Scan for the cell matching the given text and deliver its (X, Y) coordinate at center. 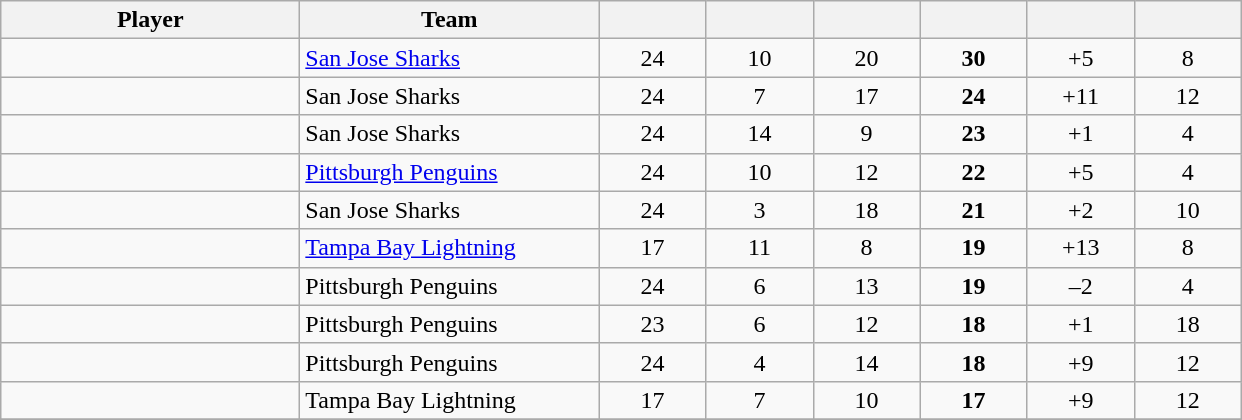
3 (760, 210)
22 (974, 172)
+2 (1080, 210)
9 (866, 134)
+11 (1080, 96)
21 (974, 210)
30 (974, 58)
–2 (1080, 286)
Team (450, 20)
Player (150, 20)
11 (760, 248)
13 (866, 286)
+13 (1080, 248)
20 (866, 58)
